Return (x, y) of the center of cell containing provided text 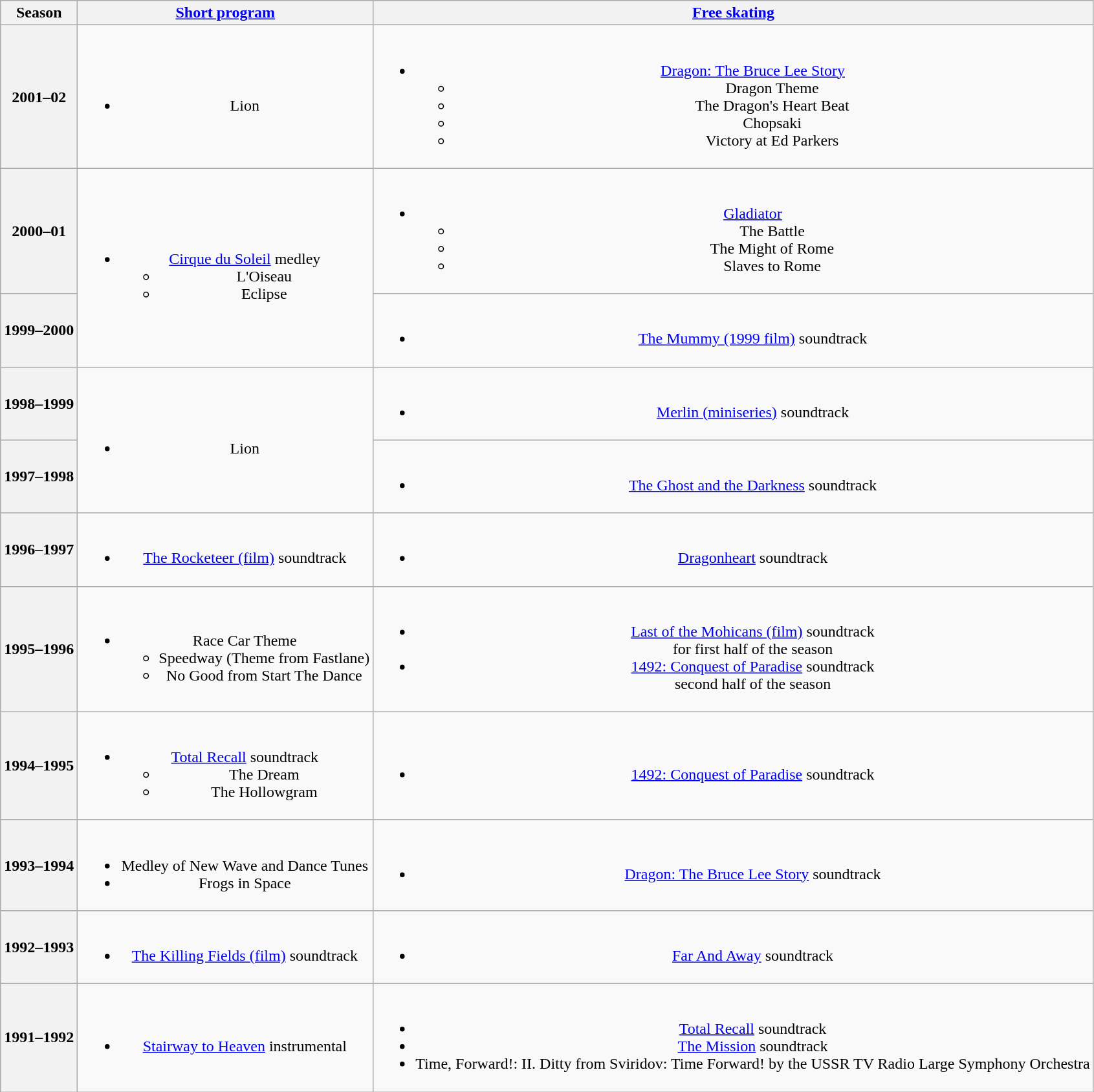
1993–1994 (39, 865)
1992–1993 (39, 947)
The Rocketeer (film) soundtrack (225, 550)
Dragonheart soundtrack (734, 550)
1997–1998 (39, 476)
The Killing Fields (film) soundtrack (225, 947)
1991–1992 (39, 1038)
2000–01 (39, 231)
Stairway to Heaven instrumental (225, 1038)
Gladiator The BattleThe Might of RomeSlaves to Rome (734, 231)
Merlin (miniseries) soundtrack (734, 404)
2001–02 (39, 97)
Total Recall soundtrack The DreamThe Hollowgram (225, 766)
The Ghost and the Darkness soundtrack (734, 476)
1999–2000 (39, 330)
Cirque du Soleil medley L'Oiseau Eclipse (225, 268)
Race Car ThemeSpeedway (Theme from Fastlane) No Good from Start The Dance (225, 649)
1996–1997 (39, 550)
1995–1996 (39, 649)
Total Recall soundtrack The Mission soundtrack Time, Forward!: II. Ditty from Sviridov: Time Forward! by the USSR TV Radio Large Symphony Orchestra (734, 1038)
Dragon: The Bruce Lee Story soundtrack (734, 865)
Last of the Mohicans (film) soundtrack for first half of the season1492: Conquest of Paradise soundtrack second half of the season (734, 649)
The Mummy (1999 film) soundtrack (734, 330)
Season (39, 13)
Dragon: The Bruce Lee Story Dragon ThemeThe Dragon's Heart BeatChopsakiVictory at Ed Parkers (734, 97)
Short program (225, 13)
Free skating (734, 13)
1998–1999 (39, 404)
Far And Away soundtrack (734, 947)
Medley of New Wave and Dance TunesFrogs in Space (225, 865)
1994–1995 (39, 766)
1492: Conquest of Paradise soundtrack (734, 766)
